Find where the given text appears and provide that cell's center as [x, y] coordinate. 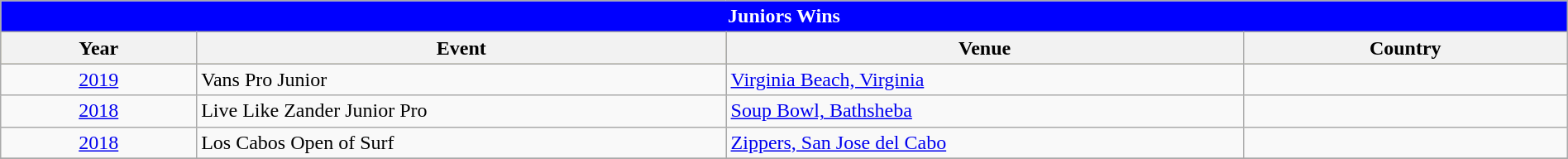
Country [1405, 48]
Live Like Zander Junior Pro [461, 111]
Zippers, San Jose del Cabo [984, 142]
Venue [984, 48]
Juniors Wins [784, 17]
Los Cabos Open of Surf [461, 142]
2019 [99, 79]
Event [461, 48]
Virginia Beach, Virginia [984, 79]
Year [99, 48]
Soup Bowl, Bathsheba [984, 111]
Vans Pro Junior [461, 79]
